Detect which cell encompasses the target text, then output its (x, y) center coordinate. 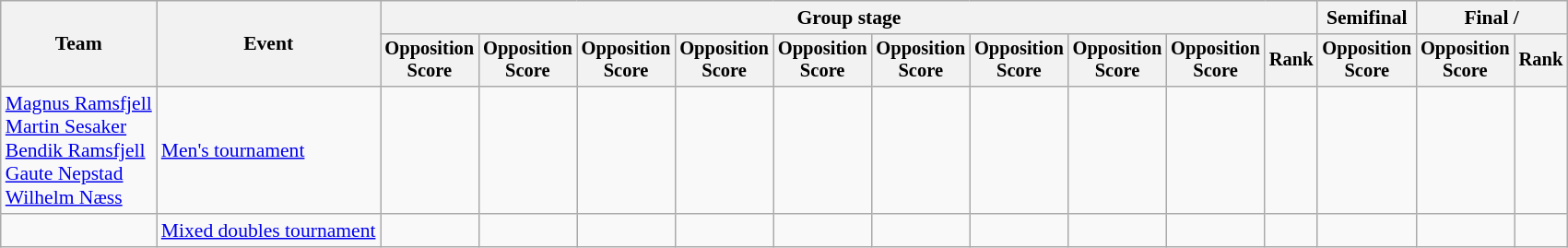
Men's tournament (269, 150)
Semifinal (1366, 18)
Group stage (848, 18)
Event (269, 44)
Mixed doubles tournament (269, 230)
Final / (1491, 18)
Magnus RamsfjellMartin SesakerBendik RamsfjellGaute NepstadWilhelm Næss (79, 150)
Team (79, 44)
